Pinpoint the cell where the given text exists, returning its [x, y] midpoint coordinate. 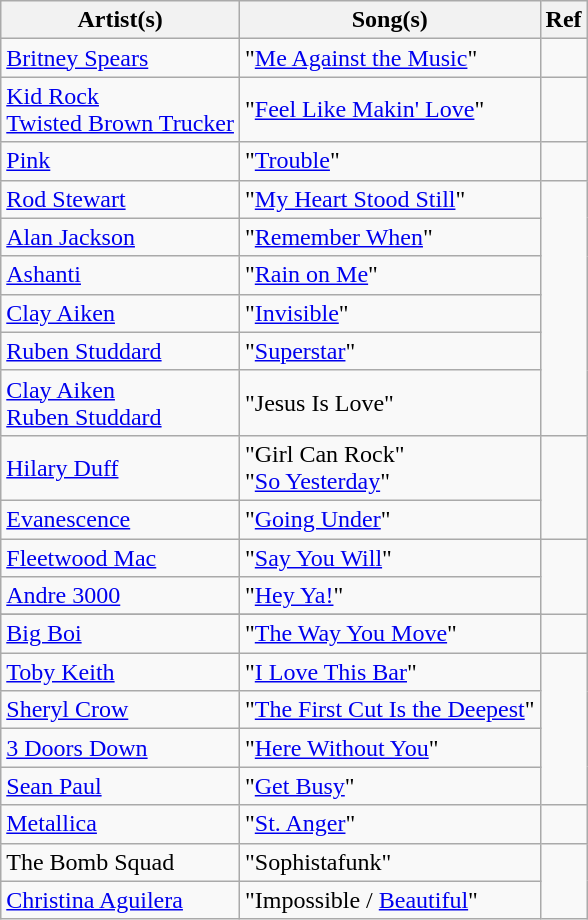
"I Love This Bar" [390, 672]
"Impossible / Beautiful" [390, 900]
Ashanti [120, 275]
"Invisible" [390, 313]
Christina Aguilera [120, 900]
Clay Aiken [120, 313]
3 Doors Down [120, 748]
"Say You Will" [390, 557]
"The Way You Move" [390, 634]
"Girl Can Rock""So Yesterday" [390, 468]
Artist(s) [120, 20]
"Me Against the Music" [390, 58]
Andre 3000 [120, 596]
"Going Under" [390, 519]
Big Boi [120, 634]
"St. Anger" [390, 824]
"Hey Ya!" [390, 596]
Ref [564, 20]
Fleetwood Mac [120, 557]
"Get Busy" [390, 786]
"Superstar" [390, 351]
"Feel Like Makin' Love" [390, 110]
Toby Keith [120, 672]
The Bomb Squad [120, 862]
Ruben Studdard [120, 351]
Rod Stewart [120, 199]
"Jesus Is Love" [390, 402]
Song(s) [390, 20]
Kid RockTwisted Brown Trucker [120, 110]
"Trouble" [390, 161]
Metallica [120, 824]
Sheryl Crow [120, 710]
"My Heart Stood Still" [390, 199]
Alan Jackson [120, 237]
"Remember When" [390, 237]
Hilary Duff [120, 468]
Clay AikenRuben Studdard [120, 402]
"Rain on Me" [390, 275]
"The First Cut Is the Deepest" [390, 710]
Evanescence [120, 519]
Sean Paul [120, 786]
"Sophistafunk" [390, 862]
"Here Without You" [390, 748]
Pink [120, 161]
Britney Spears [120, 58]
